Return the (X, Y) coordinate for the center point of the cell that contains the specified text.  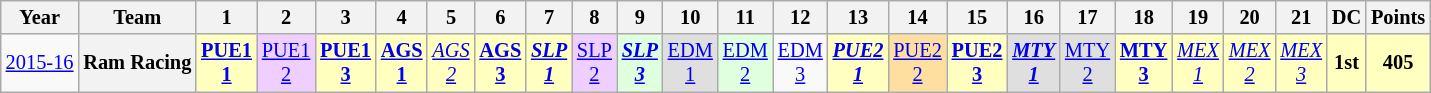
2015-16 (40, 63)
MEX3 (1301, 63)
EDM1 (690, 63)
17 (1088, 17)
3 (346, 17)
12 (800, 17)
SLP1 (549, 63)
405 (1398, 63)
21 (1301, 17)
MTY3 (1144, 63)
6 (500, 17)
PUE21 (858, 63)
MEX2 (1250, 63)
AGS2 (450, 63)
PUE23 (978, 63)
9 (640, 17)
11 (746, 17)
AGS3 (500, 63)
AGS1 (402, 63)
1st (1346, 63)
SLP3 (640, 63)
13 (858, 17)
2 (286, 17)
PUE11 (226, 63)
EDM2 (746, 63)
19 (1198, 17)
MTY2 (1088, 63)
Year (40, 17)
SLP2 (594, 63)
MTY1 (1034, 63)
16 (1034, 17)
18 (1144, 17)
EDM3 (800, 63)
MEX1 (1198, 63)
Team (137, 17)
5 (450, 17)
Ram Racing (137, 63)
PUE22 (917, 63)
10 (690, 17)
8 (594, 17)
PUE12 (286, 63)
15 (978, 17)
20 (1250, 17)
4 (402, 17)
Points (1398, 17)
7 (549, 17)
1 (226, 17)
PUE13 (346, 63)
DC (1346, 17)
14 (917, 17)
